Return (x, y) of the center of cell containing provided text 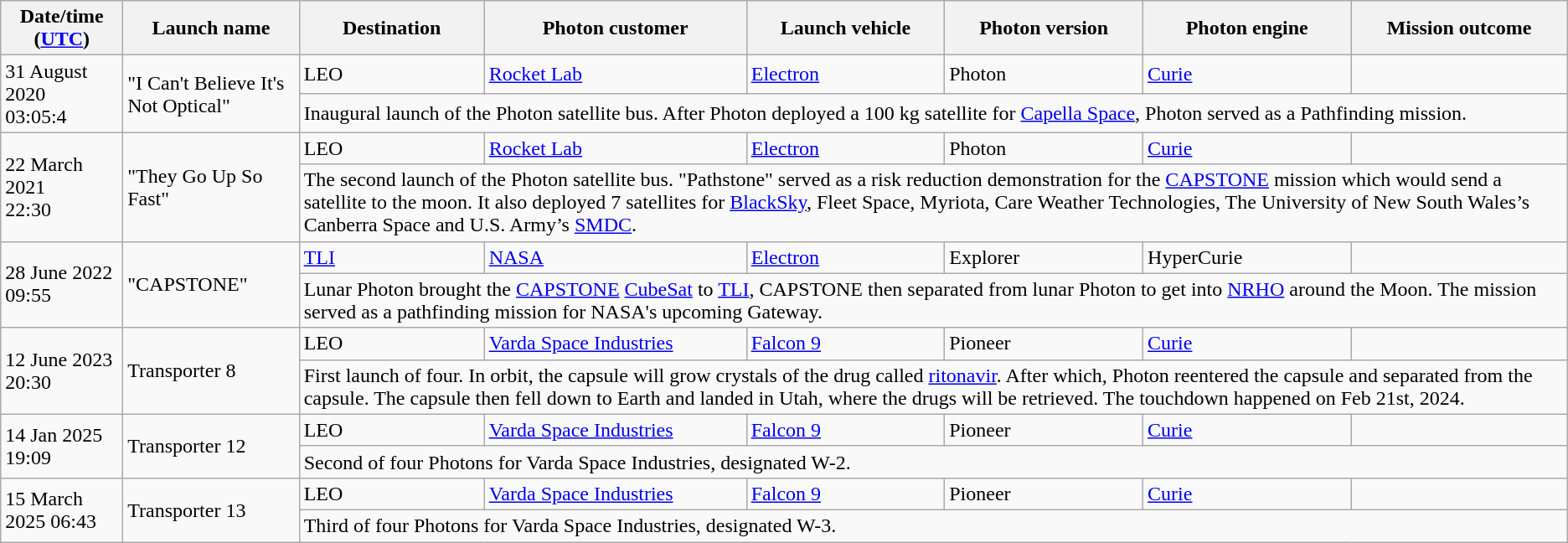
15 March 2025 06:43 (62, 509)
"They Go Up So Fast" (211, 187)
Third of four Photons for Varda Space Industries, designated W-3. (933, 525)
Transporter 12 (211, 446)
31 August 202003:05:4 (62, 94)
"I Can't Believe It's Not Optical" (211, 94)
Photon version (1044, 28)
TLI (392, 257)
22 March 202122:30 (62, 187)
"CAPSTONE" (211, 285)
Second of four Photons for Varda Space Industries, designated W-2. (933, 462)
28 June 202209:55 (62, 285)
Transporter 13 (211, 509)
Photon customer (615, 28)
Mission outcome (1459, 28)
Launch name (211, 28)
Transporter 8 (211, 370)
14 Jan 2025 19:09 (62, 446)
NASA (615, 257)
Date/time(UTC) (62, 28)
Launch vehicle (845, 28)
Explorer (1044, 257)
HyperCurie (1247, 257)
Inaugural launch of the Photon satellite bus. After Photon deployed a 100 kg satellite for Capella Space, Photon served as a Pathfinding mission. (933, 113)
Destination (392, 28)
Photon engine (1247, 28)
12 June 202320:30 (62, 370)
